Capture the cell that displays the provided text and extract its [x, y] central coordinate. 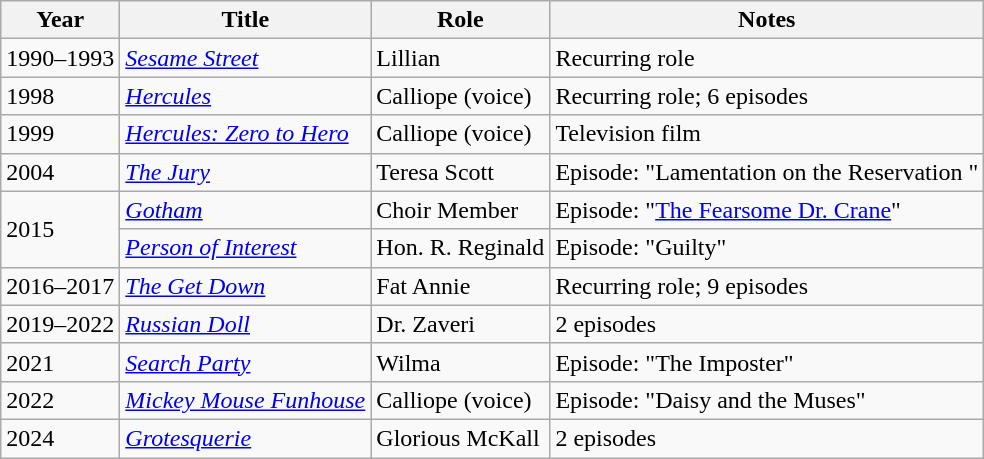
Person of Interest [246, 248]
2015 [60, 229]
1990–1993 [60, 58]
Episode: "Guilty" [767, 248]
2024 [60, 438]
Fat Annie [460, 286]
Choir Member [460, 210]
The Get Down [246, 286]
Hercules: Zero to Hero [246, 134]
2022 [60, 400]
1999 [60, 134]
Episode: "The Fearsome Dr. Crane" [767, 210]
Lillian [460, 58]
Sesame Street [246, 58]
Search Party [246, 362]
Role [460, 20]
Russian Doll [246, 324]
2021 [60, 362]
Dr. Zaveri [460, 324]
Recurring role; 9 episodes [767, 286]
Recurring role [767, 58]
Hercules [246, 96]
Notes [767, 20]
Recurring role; 6 episodes [767, 96]
Episode: "Daisy and the Muses" [767, 400]
Gotham [246, 210]
Episode: "Lamentation on the Reservation " [767, 172]
2004 [60, 172]
2019–2022 [60, 324]
Television film [767, 134]
Title [246, 20]
Glorious McKall [460, 438]
Hon. R. Reginald [460, 248]
Episode: "The Imposter" [767, 362]
1998 [60, 96]
Wilma [460, 362]
Year [60, 20]
Mickey Mouse Funhouse [246, 400]
Grotesquerie [246, 438]
The Jury [246, 172]
2016–2017 [60, 286]
Teresa Scott [460, 172]
